Return (x, y) of the center of cell containing provided text 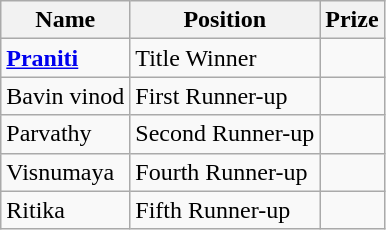
Ritika (66, 210)
First Runner-up (225, 96)
Fifth Runner-up (225, 210)
Prize (352, 20)
Fourth Runner-up (225, 172)
Title Winner (225, 58)
Second Runner-up (225, 134)
Visnumaya (66, 172)
Name (66, 20)
Position (225, 20)
Praniti (66, 58)
Bavin vinod (66, 96)
Parvathy (66, 134)
